Identify which cell holds the provided text, then report its (x, y) central coordinate. 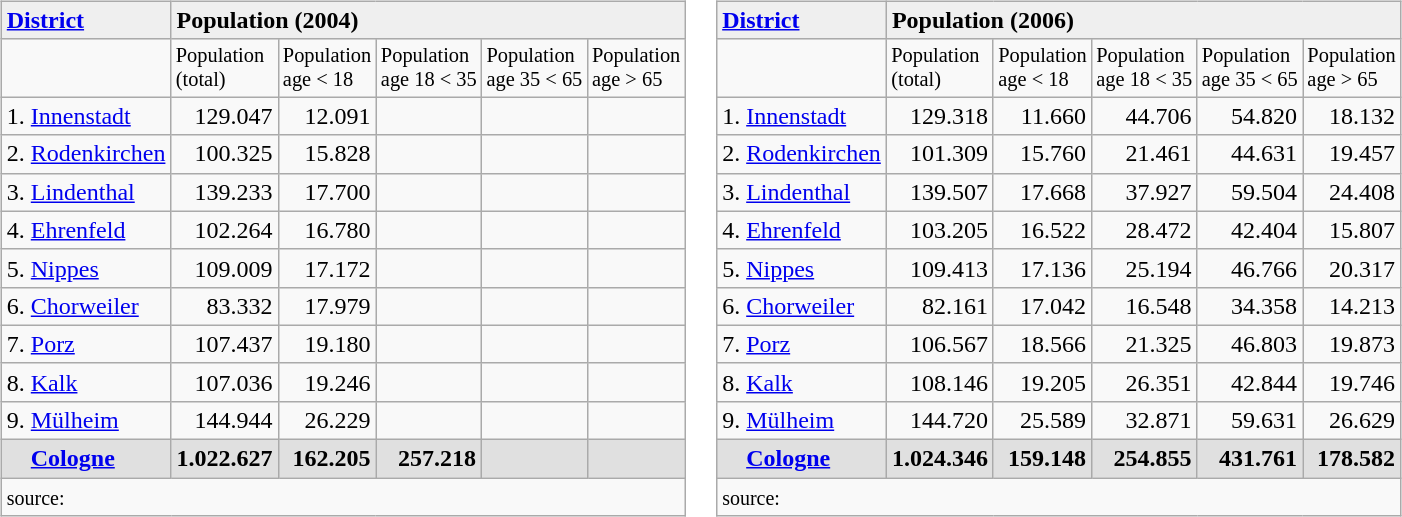
19.246 (327, 382)
17.979 (327, 306)
26.229 (327, 420)
11.660 (1042, 116)
46.766 (1250, 268)
44.631 (1250, 154)
32.871 (1144, 420)
15.828 (327, 154)
103.205 (940, 230)
Population (2004) (428, 20)
144.720 (940, 420)
25.194 (1144, 268)
21.461 (1144, 154)
14.213 (1352, 306)
102.264 (224, 230)
19.873 (1352, 344)
18.566 (1042, 344)
59.631 (1250, 420)
12.091 (327, 116)
101.309 (940, 154)
18.132 (1352, 116)
26.629 (1352, 420)
83.332 (224, 306)
24.408 (1352, 192)
16.548 (1144, 306)
139.233 (224, 192)
17.700 (327, 192)
16.780 (327, 230)
42.844 (1250, 382)
159.148 (1042, 459)
1.024.346 (940, 459)
19.457 (1352, 154)
28.472 (1144, 230)
20.317 (1352, 268)
100.325 (224, 154)
46.803 (1250, 344)
178.582 (1352, 459)
106.567 (940, 344)
107.437 (224, 344)
Population (2006) (1143, 20)
26.351 (1144, 382)
19.746 (1352, 382)
162.205 (327, 459)
16.522 (1042, 230)
257.218 (429, 459)
17.668 (1042, 192)
17.136 (1042, 268)
54.820 (1250, 116)
254.855 (1144, 459)
129.318 (940, 116)
17.042 (1042, 306)
431.761 (1250, 459)
15.760 (1042, 154)
37.927 (1144, 192)
19.180 (327, 344)
34.358 (1250, 306)
1.022.627 (224, 459)
108.146 (940, 382)
19.205 (1042, 382)
144.944 (224, 420)
21.325 (1144, 344)
107.036 (224, 382)
17.172 (327, 268)
59.504 (1250, 192)
42.404 (1250, 230)
15.807 (1352, 230)
129.047 (224, 116)
109.413 (940, 268)
139.507 (940, 192)
82.161 (940, 306)
44.706 (1144, 116)
109.009 (224, 268)
25.589 (1042, 420)
